Identify which cell holds the provided text, then report its [x, y] central coordinate. 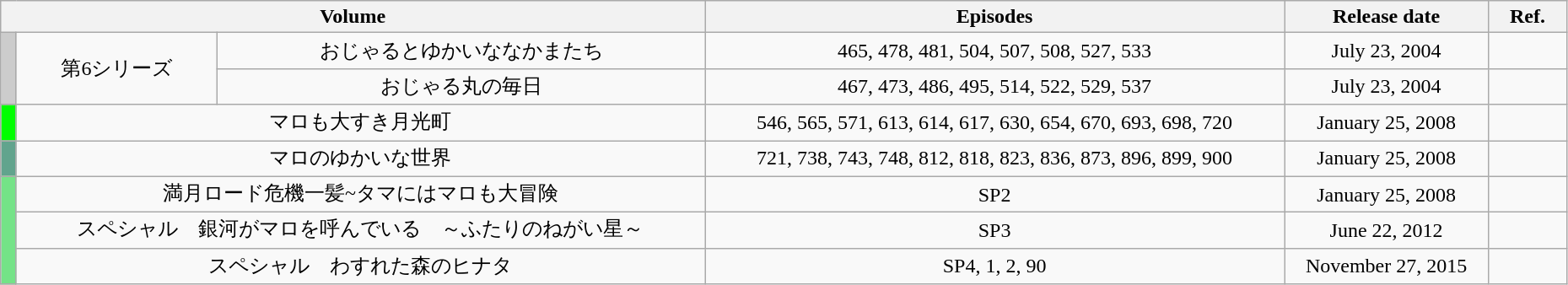
おじゃる丸の毎日 [461, 86]
June 22, 2012 [1387, 231]
546, 565, 571, 613, 614, 617, 630, 654, 670, 693, 698, 720 [995, 123]
Ref. [1528, 17]
第6シリーズ [116, 69]
November 27, 2015 [1387, 266]
721, 738, 743, 748, 812, 818, 823, 836, 873, 896, 899, 900 [995, 159]
467, 473, 486, 495, 514, 522, 529, 537 [995, 86]
Release date [1387, 17]
スペシャル わすれた森のヒナタ [360, 266]
SP3 [995, 231]
マロのゆかいな世界 [360, 159]
Volume [353, 17]
465, 478, 481, 504, 507, 508, 527, 533 [995, 51]
おじゃるとゆかいななかまたち [461, 51]
スペシャル 銀河がマロを呼んでいる ～ふたりのねがい星～ [360, 231]
SP2 [995, 194]
マロも大すき月光町 [360, 123]
Episodes [995, 17]
SP4, 1, 2, 90 [995, 266]
満月ロード危機一髪~タマにはマロも大冒険 [360, 194]
